Extract the (X, Y) coordinate from the center of the cell holding the provided text.  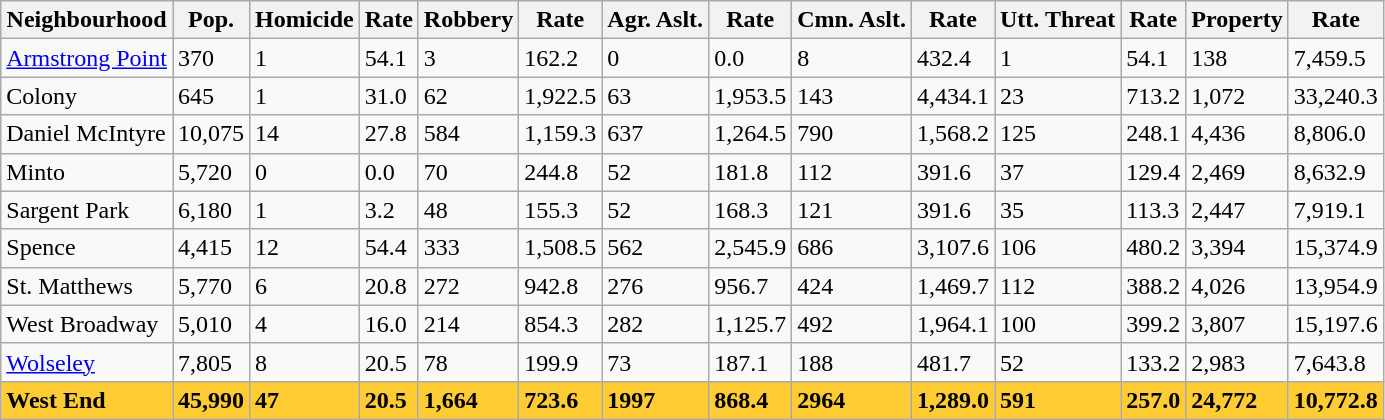
155.3 (560, 210)
2964 (852, 400)
2,447 (1238, 210)
10,772.8 (1336, 400)
27.8 (388, 134)
591 (1057, 400)
3,107.6 (952, 248)
388.2 (1154, 286)
214 (468, 324)
181.8 (750, 172)
4 (305, 324)
Neighbourhood (87, 20)
868.4 (750, 400)
15,374.9 (1336, 248)
6,180 (210, 210)
15,197.6 (1336, 324)
70 (468, 172)
Wolseley (87, 362)
54.4 (388, 248)
Robbery (468, 20)
Property (1238, 20)
1,922.5 (560, 96)
645 (210, 96)
1,289.0 (952, 400)
Cmn. Aslt. (852, 20)
257.0 (1154, 400)
1,953.5 (750, 96)
Colony (87, 96)
1,159.3 (560, 134)
399.2 (1154, 324)
5,770 (210, 286)
1,664 (468, 400)
78 (468, 362)
637 (656, 134)
1,264.5 (750, 134)
7,643.8 (1336, 362)
686 (852, 248)
481.7 (952, 362)
272 (468, 286)
6 (305, 286)
162.2 (560, 58)
37 (1057, 172)
199.9 (560, 362)
St. Matthews (87, 286)
4,434.1 (952, 96)
956.7 (750, 286)
48 (468, 210)
Homicide (305, 20)
Agr. Aslt. (656, 20)
13,954.9 (1336, 286)
73 (656, 362)
942.8 (560, 286)
West Broadway (87, 324)
276 (656, 286)
1,072 (1238, 96)
47 (305, 400)
5,010 (210, 324)
2,545.9 (750, 248)
3,394 (1238, 248)
4,026 (1238, 286)
5,720 (210, 172)
2,983 (1238, 362)
187.1 (750, 362)
1,508.5 (560, 248)
562 (656, 248)
20.8 (388, 286)
Minto (87, 172)
35 (1057, 210)
480.2 (1154, 248)
Utt. Threat (1057, 20)
188 (852, 362)
4,436 (1238, 134)
24,772 (1238, 400)
244.8 (560, 172)
3,807 (1238, 324)
424 (852, 286)
248.1 (1154, 134)
129.4 (1154, 172)
62 (468, 96)
Daniel McIntyre (87, 134)
31.0 (388, 96)
143 (852, 96)
10,075 (210, 134)
370 (210, 58)
3 (468, 58)
584 (468, 134)
125 (1057, 134)
432.4 (952, 58)
14 (305, 134)
1997 (656, 400)
Sargent Park (87, 210)
7,919.1 (1336, 210)
121 (852, 210)
3.2 (388, 210)
713.2 (1154, 96)
492 (852, 324)
7,459.5 (1336, 58)
723.6 (560, 400)
8,632.9 (1336, 172)
1,125.7 (750, 324)
2,469 (1238, 172)
854.3 (560, 324)
133.2 (1154, 362)
790 (852, 134)
Pop. (210, 20)
168.3 (750, 210)
Spence (87, 248)
7,805 (210, 362)
8,806.0 (1336, 134)
West End (87, 400)
12 (305, 248)
1,964.1 (952, 324)
45,990 (210, 400)
1,469.7 (952, 286)
333 (468, 248)
138 (1238, 58)
282 (656, 324)
113.3 (1154, 210)
23 (1057, 96)
63 (656, 96)
1,568.2 (952, 134)
106 (1057, 248)
4,415 (210, 248)
Armstrong Point (87, 58)
100 (1057, 324)
16.0 (388, 324)
33,240.3 (1336, 96)
